Pinpoint the cell where the given text exists, returning its (X, Y) midpoint coordinate. 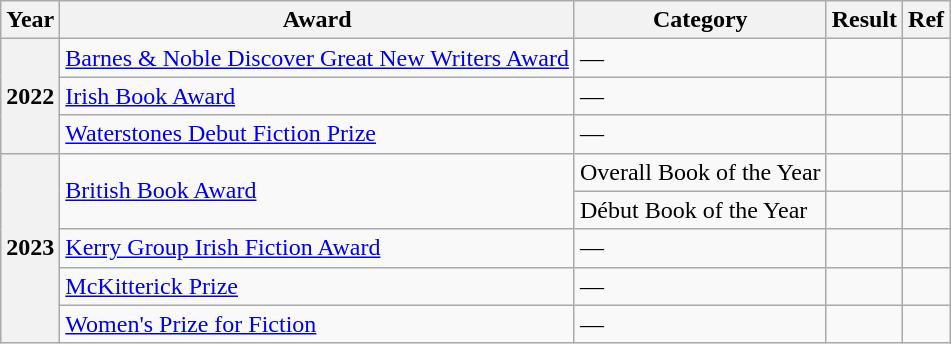
Barnes & Noble Discover Great New Writers Award (318, 58)
McKitterick Prize (318, 286)
Waterstones Debut Fiction Prize (318, 134)
Overall Book of the Year (700, 172)
Year (30, 20)
Début Book of the Year (700, 210)
British Book Award (318, 191)
Kerry Group Irish Fiction Award (318, 248)
Women's Prize for Fiction (318, 324)
2022 (30, 96)
Ref (926, 20)
Category (700, 20)
Irish Book Award (318, 96)
2023 (30, 248)
Award (318, 20)
Result (864, 20)
